Search for the cell housing the specified text and yield its [X, Y] center coordinate. 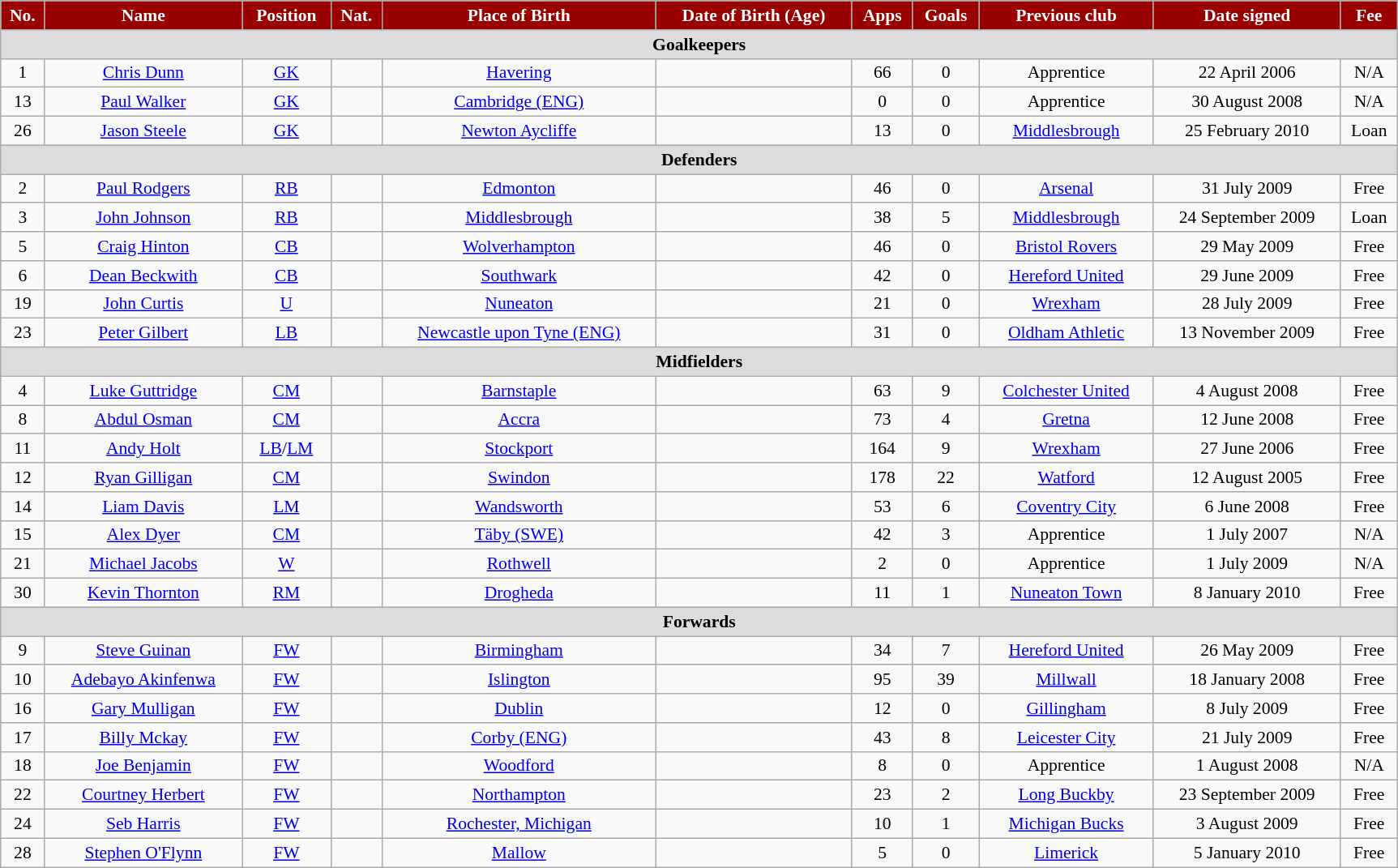
Gretna [1067, 420]
Goalkeepers [699, 45]
18 January 2008 [1246, 680]
29 June 2009 [1246, 276]
Newcastle upon Tyne (ENG) [519, 333]
Wandsworth [519, 507]
6 June 2008 [1246, 507]
Drogheda [519, 593]
12 June 2008 [1246, 420]
Havering [519, 73]
31 July 2009 [1246, 189]
Islington [519, 680]
LB/LM [287, 449]
Corby (ENG) [519, 738]
Defenders [699, 160]
18 [23, 766]
Midfielders [699, 362]
Long Buckby [1067, 795]
34 [882, 651]
Seb Harris [143, 824]
Date signed [1246, 15]
5 January 2010 [1246, 853]
Leicester City [1067, 738]
John Curtis [143, 304]
Millwall [1067, 680]
16 [23, 708]
U [287, 304]
Courtney Herbert [143, 795]
Previous club [1067, 15]
Craig Hinton [143, 246]
28 [23, 853]
Gary Mulligan [143, 708]
Adebayo Akinfenwa [143, 680]
Liam Davis [143, 507]
Abdul Osman [143, 420]
Cambridge (ENG) [519, 102]
Stockport [519, 449]
Kevin Thornton [143, 593]
Ryan Gilligan [143, 477]
Billy Mckay [143, 738]
25 February 2010 [1246, 131]
1 August 2008 [1246, 766]
Stephen O'Flynn [143, 853]
Dean Beckwith [143, 276]
Peter Gilbert [143, 333]
17 [23, 738]
Rothwell [519, 564]
31 [882, 333]
Southwark [519, 276]
Barnstaple [519, 391]
Paul Rodgers [143, 189]
26 May 2009 [1246, 651]
Newton Aycliffe [519, 131]
30 August 2008 [1246, 102]
Position [287, 15]
Steve Guinan [143, 651]
24 September 2009 [1246, 218]
21 July 2009 [1246, 738]
Goals [945, 15]
12 August 2005 [1246, 477]
Nuneaton Town [1067, 593]
Apps [882, 15]
66 [882, 73]
38 [882, 218]
Nuneaton [519, 304]
Northampton [519, 795]
73 [882, 420]
26 [23, 131]
Coventry City [1067, 507]
Wolverhampton [519, 246]
164 [882, 449]
Joe Benjamin [143, 766]
Alex Dyer [143, 535]
Swindon [519, 477]
RM [287, 593]
Mallow [519, 853]
Rochester, Michigan [519, 824]
95 [882, 680]
19 [23, 304]
Täby (SWE) [519, 535]
No. [23, 15]
Bristol Rovers [1067, 246]
Oldham Athletic [1067, 333]
Watford [1067, 477]
Arsenal [1067, 189]
LB [287, 333]
27 June 2006 [1246, 449]
Accra [519, 420]
8 July 2009 [1246, 708]
29 May 2009 [1246, 246]
43 [882, 738]
30 [23, 593]
53 [882, 507]
178 [882, 477]
Edmonton [519, 189]
15 [23, 535]
Jason Steele [143, 131]
39 [945, 680]
28 July 2009 [1246, 304]
8 January 2010 [1246, 593]
Luke Guttridge [143, 391]
24 [23, 824]
Fee [1370, 15]
Colchester United [1067, 391]
Nat. [357, 15]
Name [143, 15]
7 [945, 651]
W [287, 564]
LM [287, 507]
14 [23, 507]
1 July 2007 [1246, 535]
Chris Dunn [143, 73]
Limerick [1067, 853]
Date of Birth (Age) [754, 15]
Forwards [699, 622]
3 August 2009 [1246, 824]
1 July 2009 [1246, 564]
Woodford [519, 766]
Paul Walker [143, 102]
Michigan Bucks [1067, 824]
Place of Birth [519, 15]
13 November 2009 [1246, 333]
Michael Jacobs [143, 564]
Birmingham [519, 651]
Gillingham [1067, 708]
Andy Holt [143, 449]
63 [882, 391]
23 September 2009 [1246, 795]
Dublin [519, 708]
4 August 2008 [1246, 391]
22 April 2006 [1246, 73]
John Johnson [143, 218]
